Locate the cell with the specified text and output its [X, Y] center coordinate. 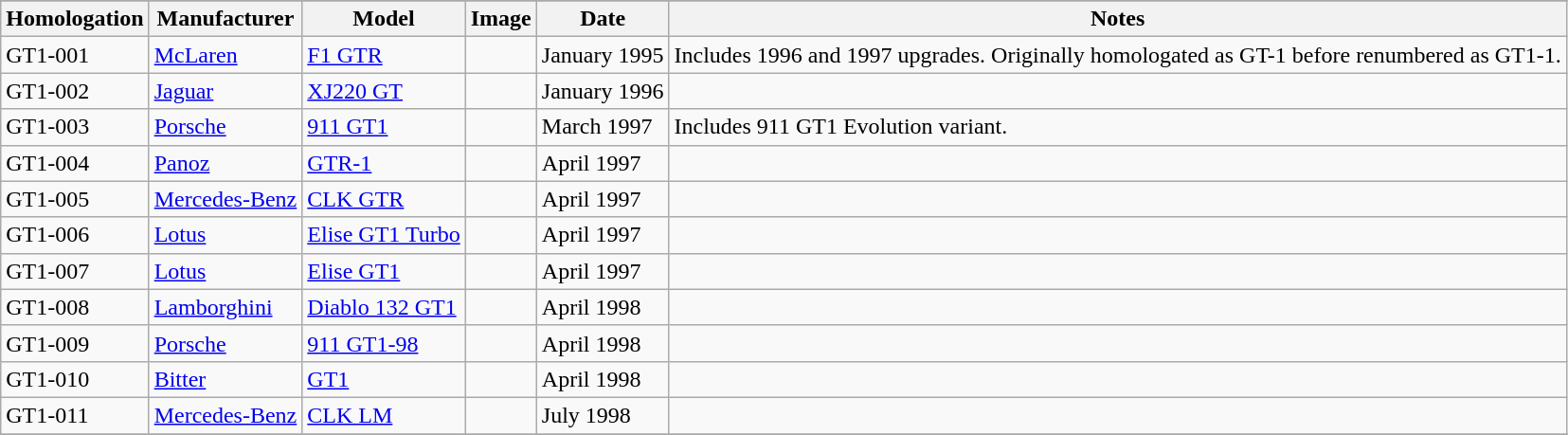
CLK LM [384, 415]
Homologation [75, 19]
Notes [1118, 19]
911 GT1 [384, 127]
GT1 [384, 379]
Lamborghini [225, 307]
July 1998 [603, 415]
Manufacturer [225, 19]
Includes 1996 and 1997 upgrades. Originally homologated as GT-1 before renumbered as GT1-1. [1118, 55]
Includes 911 GT1 Evolution variant. [1118, 127]
Jaguar [225, 91]
GT1-002 [75, 91]
GTR-1 [384, 163]
GT1-005 [75, 199]
Image [500, 19]
Diablo 132 GT1 [384, 307]
Date [603, 19]
GT1-001 [75, 55]
GT1-006 [75, 235]
F1 GTR [384, 55]
GT1-009 [75, 343]
XJ220 GT [384, 91]
Panoz [225, 163]
January 1996 [603, 91]
March 1997 [603, 127]
GT1-008 [75, 307]
CLK GTR [384, 199]
GT1-011 [75, 415]
Elise GT1 Turbo [384, 235]
GT1-007 [75, 271]
GT1-003 [75, 127]
Bitter [225, 379]
Elise GT1 [384, 271]
McLaren [225, 55]
January 1995 [603, 55]
Model [384, 19]
GT1-004 [75, 163]
911 GT1-98 [384, 343]
GT1-010 [75, 379]
